Output the (x, y) coordinate of the center of the cell containing the given text.  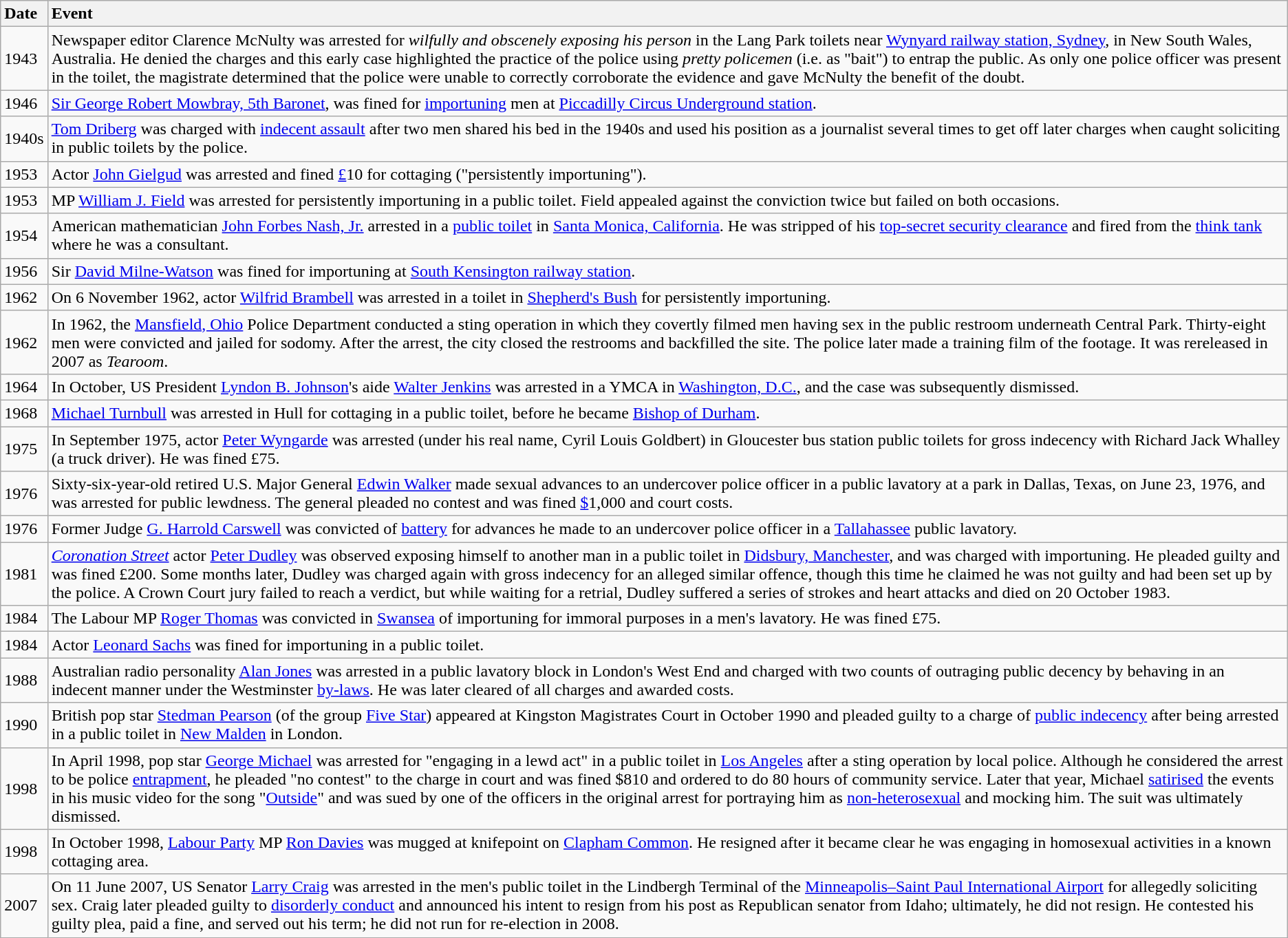
1940s (24, 139)
1981 (24, 574)
Sir David Milne-Watson was fined for importuning at South Kensington railway station. (667, 271)
On 6 November 1962, actor Wilfrid Brambell was arrested in a toilet in Shepherd's Bush for persistently importuning. (667, 297)
1956 (24, 271)
Sir George Robert Mowbray, 5th Baronet, was fined for importuning men at Piccadilly Circus Underground station. (667, 103)
2007 (24, 906)
1943 (24, 58)
Event (667, 14)
Former Judge G. Harrold Carswell was convicted of battery for advances he made to an undercover police officer in a Tallahassee public lavatory. (667, 529)
Actor John Gielgud was arrested and fined £10 for cottaging ("persistently importuning"). (667, 174)
1975 (24, 449)
1964 (24, 387)
The Labour MP Roger Thomas was convicted in Swansea of importuning for immoral purposes in a men's lavatory. He was fined £75. (667, 619)
1988 (24, 680)
In October, US President Lyndon B. Johnson's aide Walter Jenkins was arrested in a YMCA in Washington, D.C., and the case was subsequently dismissed. (667, 387)
Date (24, 14)
1968 (24, 413)
1946 (24, 103)
1990 (24, 725)
Actor Leonard Sachs was fined for importuning in a public toilet. (667, 645)
Michael Turnbull was arrested in Hull for cottaging in a public toilet, before he became Bishop of Durham. (667, 413)
1954 (24, 235)
